Determine the [x, y] coordinate at the center of the cell enclosing the given text.  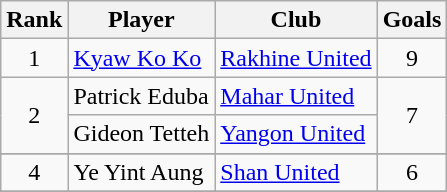
Rank [34, 20]
Shan United [296, 172]
Goals [412, 20]
Ye Yint Aung [142, 172]
Player [142, 20]
Kyaw Ko Ko [142, 58]
Mahar United [296, 96]
Gideon Tetteh [142, 134]
7 [412, 115]
Rakhine United [296, 58]
9 [412, 58]
Patrick Eduba [142, 96]
6 [412, 172]
Club [296, 20]
Yangon United [296, 134]
4 [34, 172]
2 [34, 115]
1 [34, 58]
